Search for the cell housing the specified text and yield its (X, Y) center coordinate. 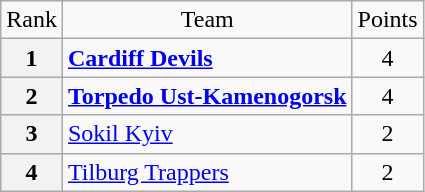
3 (32, 134)
1 (32, 58)
Points (388, 20)
Tilburg Trappers (207, 172)
Sokil Kyiv (207, 134)
Cardiff Devils (207, 58)
Team (207, 20)
Torpedo Ust-Kamenogorsk (207, 96)
Rank (32, 20)
